Find where the given text appears and provide that cell's center as (x, y) coordinate. 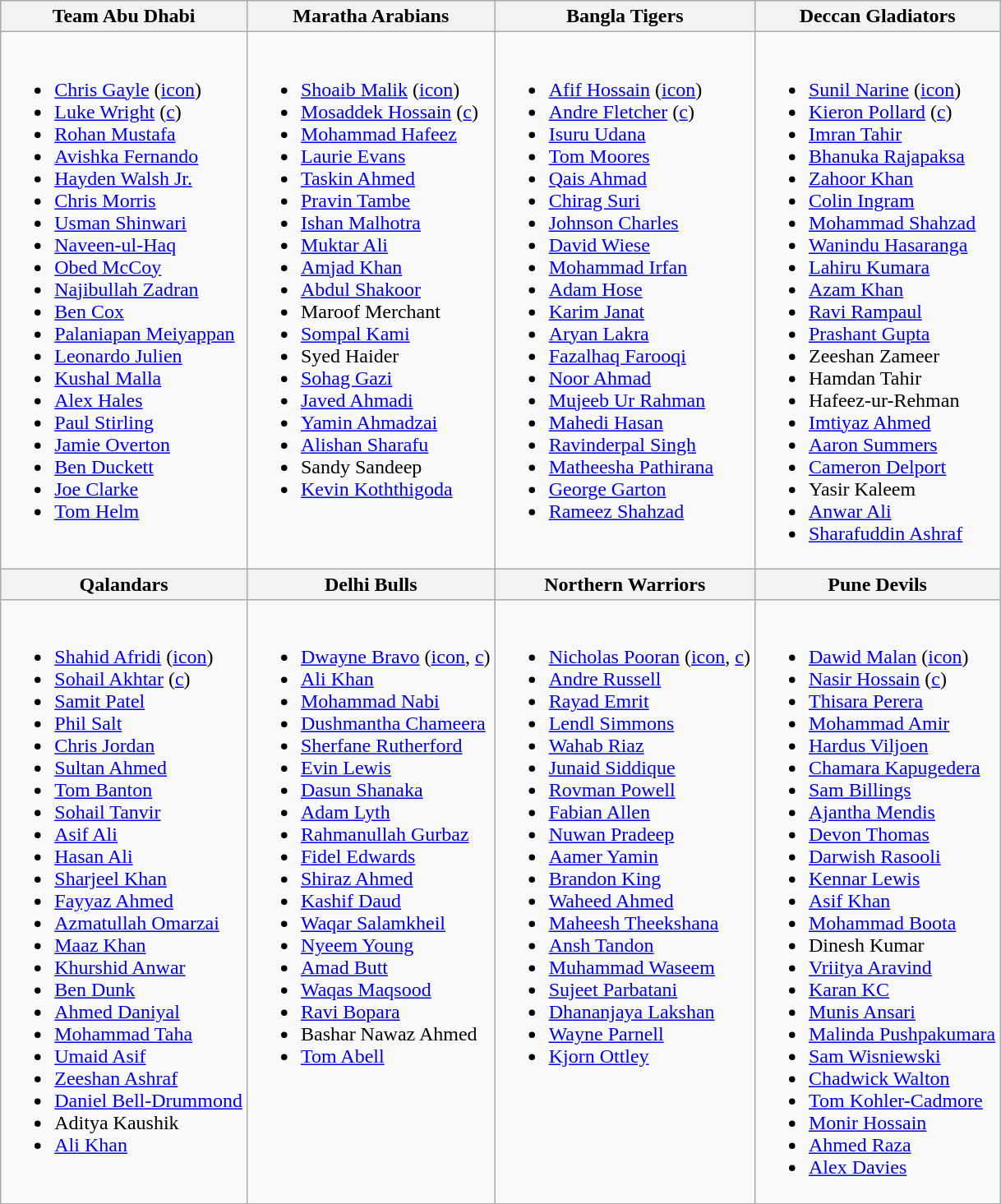
Qalandars (124, 584)
Deccan Gladiators (877, 16)
Delhi Bulls (371, 584)
Bangla Tigers (625, 16)
Team Abu Dhabi (124, 16)
Pune Devils (877, 584)
Northern Warriors (625, 584)
Maratha Arabians (371, 16)
